Scan for the cell matching the given text and deliver its (X, Y) coordinate at center. 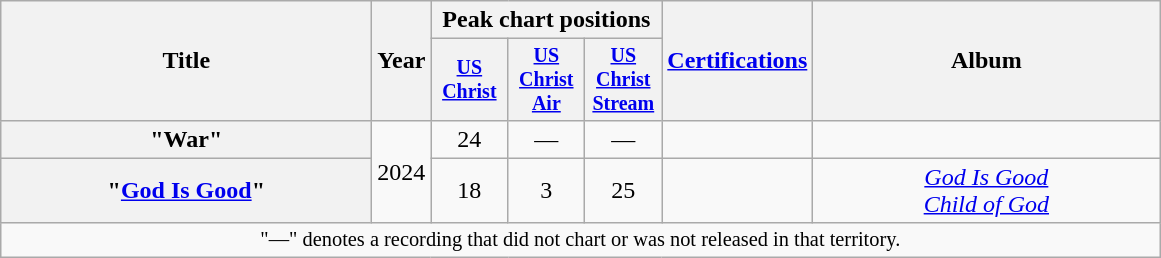
18 (470, 190)
Album (986, 61)
24 (470, 139)
Peak chart positions (546, 20)
"War" (186, 139)
Certifications (738, 61)
"—" denotes a recording that did not chart or was not released in that territory. (580, 240)
"God Is Good" (186, 190)
2024 (402, 172)
God Is GoodChild of God (986, 190)
USChristAir (546, 80)
Title (186, 61)
3 (546, 190)
25 (624, 190)
Year (402, 61)
USChristStream (624, 80)
USChrist (470, 80)
